Find where the given text appears and provide that cell's center as [X, Y] coordinate. 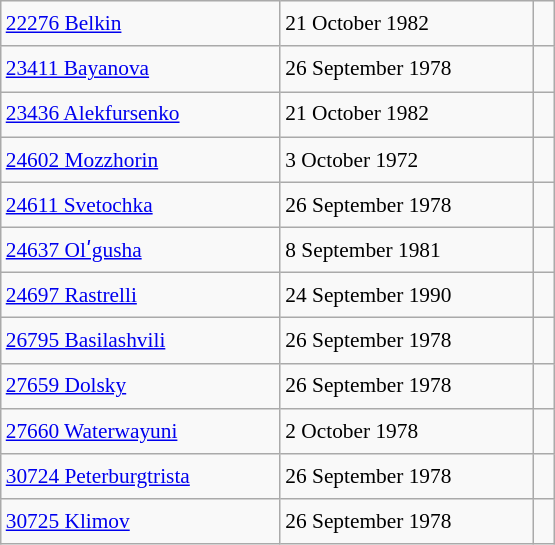
27659 Dolsky [141, 386]
27660 Waterwayuni [141, 430]
30724 Peterburgtrista [141, 476]
23436 Alekfursenko [141, 114]
8 September 1981 [407, 250]
24602 Mozzhorin [141, 160]
24637 Olʹgusha [141, 250]
23411 Bayanova [141, 68]
26795 Basilashvili [141, 340]
30725 Klimov [141, 522]
24697 Rastrelli [141, 296]
3 October 1972 [407, 160]
22276 Belkin [141, 24]
2 October 1978 [407, 430]
24 September 1990 [407, 296]
24611 Svetochka [141, 204]
